Locate the cell with the specified text and output its [X, Y] center coordinate. 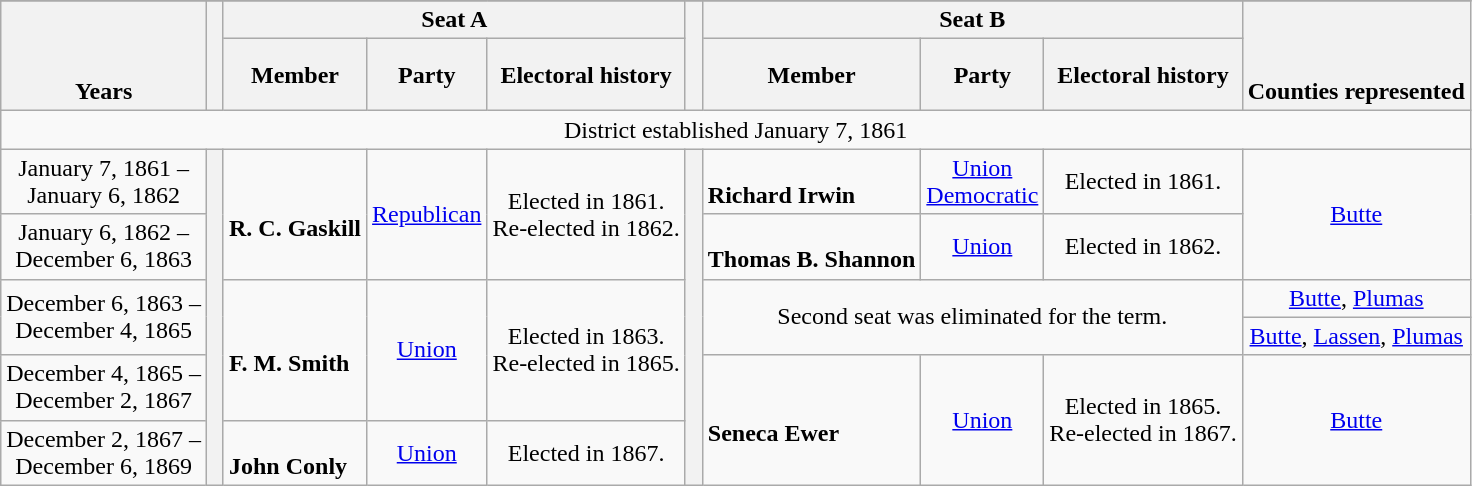
January 6, 1862 – December 6, 1863 [104, 246]
Elected in 1861. [1143, 182]
Butte, Lassen, Plumas [1356, 336]
Elected in 1863. Re-elected in 1865. [586, 350]
December 6, 1863 – December 4, 1865 [104, 317]
Seat B [972, 20]
Elected in 1861. Re-elected in 1862. [586, 214]
Elected in 1867. [586, 452]
Butte, Plumas [1356, 298]
Counties represented [1356, 56]
Republican [427, 214]
Elected in 1865. Re-elected in 1867. [1143, 420]
Elected in 1862. [1143, 246]
January 7, 1861 – January 6, 1862 [104, 182]
Seat A [454, 20]
Seneca Ewer [812, 420]
Second seat was eliminated for the term. [972, 317]
Richard Irwin [812, 182]
John Conly [294, 452]
District established January 7, 1861 [736, 130]
Thomas B. Shannon [812, 246]
December 4, 1865 – December 2, 1867 [104, 388]
F. M. Smith [294, 350]
Union Democratic [982, 182]
Years [104, 56]
R. C. Gaskill [294, 214]
December 2, 1867 – December 6, 1869 [104, 452]
